For the text-containing cell, return its midpoint in (x, y) coordinate format. 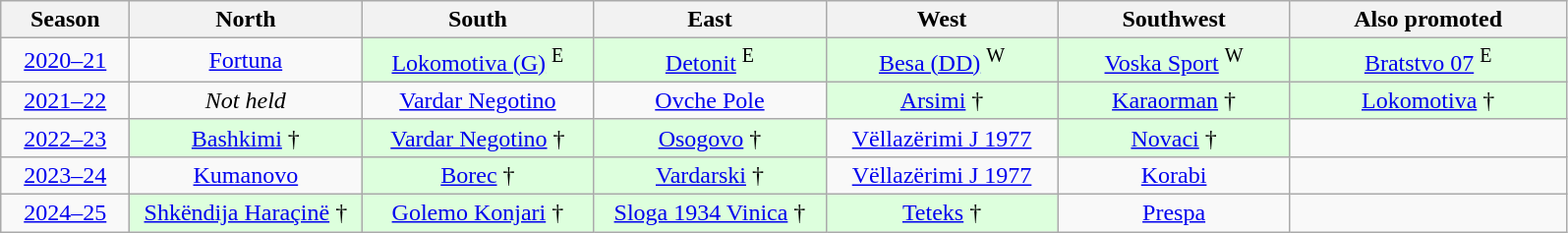
East (710, 20)
Bratstvo 07 E (1427, 61)
2022–23 (65, 138)
Sloga 1934 Vinica † (710, 213)
Karaorman † (1174, 100)
West (942, 20)
Lokomotiva † (1427, 100)
Southwest (1174, 20)
Prespa (1174, 213)
Teteks † (942, 213)
2020–21 (65, 61)
Vardarski † (710, 175)
Golemo Konjari † (478, 213)
2023–24 (65, 175)
Arsimi † (942, 100)
2024–25 (65, 213)
Vardar Negotino † (478, 138)
Not held (246, 100)
Lokomotiva (G) E (478, 61)
South (478, 20)
Kumanovo (246, 175)
2021–22 (65, 100)
North (246, 20)
Also promoted (1427, 20)
Borec † (478, 175)
Korabi (1174, 175)
Bashkimi † (246, 138)
Novaci † (1174, 138)
Fortuna (246, 61)
Season (65, 20)
Detonit E (710, 61)
Ovche Pole (710, 100)
Besa (DD) W (942, 61)
Vardar Negotino (478, 100)
Shkëndija Haraçinë † (246, 213)
Osogovo † (710, 138)
Voska Sport W (1174, 61)
